Capture the cell that displays the provided text and extract its (X, Y) central coordinate. 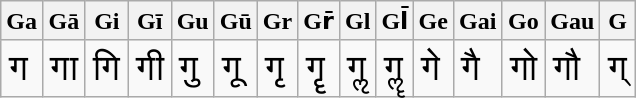
Gī (150, 21)
ग् (618, 68)
Gl̄ (394, 21)
ग (22, 68)
गॄ (319, 68)
Gi (106, 21)
गृ (277, 68)
Gā (64, 21)
गि (106, 68)
गॣ (394, 68)
गी (150, 68)
Gu (192, 21)
Gr (277, 21)
Gū (236, 21)
Go (524, 21)
गै (477, 68)
Ga (22, 21)
गॢ (357, 68)
Gl (357, 21)
गु (192, 68)
Ge (433, 21)
गू (236, 68)
गा (64, 68)
गे (433, 68)
G (618, 21)
गौ (572, 68)
Gau (572, 21)
गो (524, 68)
Gai (477, 21)
Gr̄ (319, 21)
